Scan for the cell matching the given text and deliver its [X, Y] coordinate at center. 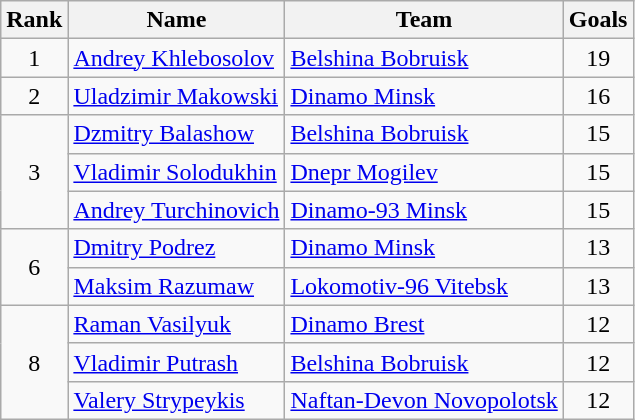
8 [34, 362]
Valery Strypeykis [176, 400]
Dnepr Mogilev [424, 172]
Andrey Khlebosolov [176, 58]
1 [34, 58]
Vladimir Putrash [176, 362]
Naftan-Devon Novopolotsk [424, 400]
Vladimir Solodukhin [176, 172]
Uladzimir Makowski [176, 96]
Maksim Razumaw [176, 286]
19 [598, 58]
Name [176, 20]
2 [34, 96]
Lokomotiv-96 Vitebsk [424, 286]
Dinamo Brest [424, 324]
Dmitry Podrez [176, 248]
Andrey Turchinovich [176, 210]
6 [34, 267]
Goals [598, 20]
Team [424, 20]
3 [34, 172]
Dinamo-93 Minsk [424, 210]
Dzmitry Balashow [176, 134]
16 [598, 96]
Rank [34, 20]
Raman Vasilyuk [176, 324]
